Find where the given text appears and provide that cell's center as (X, Y) coordinate. 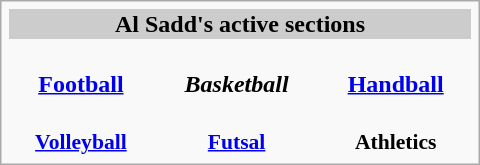
Athletics (396, 129)
Volleyball (80, 129)
Futsal (237, 129)
Al Sadd's active sections (240, 24)
Handball (396, 70)
Football (80, 70)
Basketball (237, 70)
